Detect which cell encompasses the target text, then output its [x, y] center coordinate. 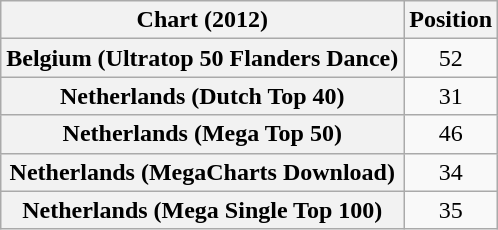
52 [451, 58]
Belgium (Ultratop 50 Flanders Dance) [202, 58]
31 [451, 96]
Chart (2012) [202, 20]
Netherlands (Mega Single Top 100) [202, 210]
Netherlands (Dutch Top 40) [202, 96]
34 [451, 172]
46 [451, 134]
Netherlands (Mega Top 50) [202, 134]
35 [451, 210]
Netherlands (MegaCharts Download) [202, 172]
Position [451, 20]
